Find where the given text appears and provide that cell's center as [X, Y] coordinate. 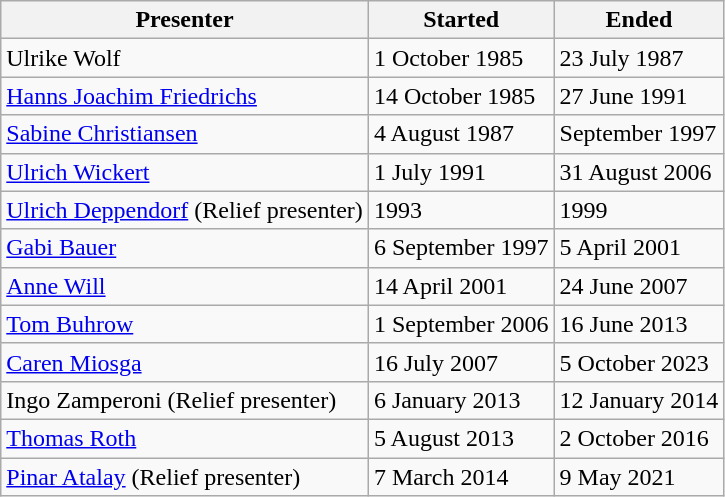
Gabi Bauer [185, 248]
6 January 2013 [461, 400]
Ulrike Wolf [185, 58]
16 July 2007 [461, 362]
31 August 2006 [639, 172]
Presenter [185, 20]
2 October 2016 [639, 438]
23 July 1987 [639, 58]
Caren Miosga [185, 362]
27 June 1991 [639, 96]
1 September 2006 [461, 324]
12 January 2014 [639, 400]
Tom Buhrow [185, 324]
1 October 1985 [461, 58]
6 September 1997 [461, 248]
Thomas Roth [185, 438]
5 October 2023 [639, 362]
September 1997 [639, 134]
9 May 2021 [639, 477]
16 June 2013 [639, 324]
Ulrich Wickert [185, 172]
5 August 2013 [461, 438]
Sabine Christiansen [185, 134]
Anne Will [185, 286]
14 October 1985 [461, 96]
Ended [639, 20]
1993 [461, 210]
Pinar Atalay (Relief presenter) [185, 477]
1 July 1991 [461, 172]
Ulrich Deppendorf (Relief presenter) [185, 210]
5 April 2001 [639, 248]
14 April 2001 [461, 286]
Ingo Zamperoni (Relief presenter) [185, 400]
1999 [639, 210]
7 March 2014 [461, 477]
Hanns Joachim Friedrichs [185, 96]
Started [461, 20]
24 June 2007 [639, 286]
4 August 1987 [461, 134]
